Identify which cell holds the provided text, then report its [X, Y] central coordinate. 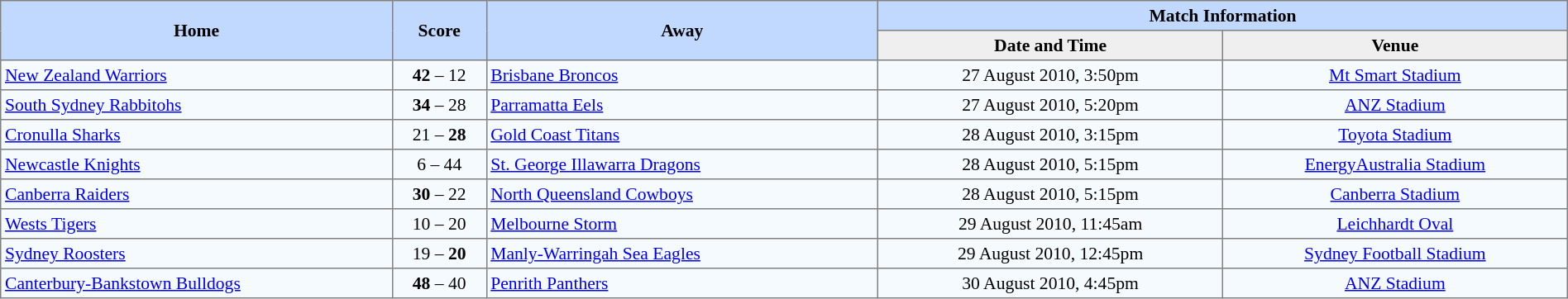
Venue [1394, 45]
19 – 20 [439, 254]
27 August 2010, 3:50pm [1050, 75]
Mt Smart Stadium [1394, 75]
Canberra Stadium [1394, 194]
Canberra Raiders [197, 194]
34 – 28 [439, 105]
10 – 20 [439, 224]
EnergyAustralia Stadium [1394, 164]
30 August 2010, 4:45pm [1050, 283]
Match Information [1223, 16]
Canterbury-Bankstown Bulldogs [197, 283]
Wests Tigers [197, 224]
North Queensland Cowboys [682, 194]
New Zealand Warriors [197, 75]
Sydney Roosters [197, 254]
Manly-Warringah Sea Eagles [682, 254]
Date and Time [1050, 45]
Score [439, 31]
29 August 2010, 11:45am [1050, 224]
30 – 22 [439, 194]
Penrith Panthers [682, 283]
Brisbane Broncos [682, 75]
St. George Illawarra Dragons [682, 164]
Sydney Football Stadium [1394, 254]
South Sydney Rabbitohs [197, 105]
Away [682, 31]
21 – 28 [439, 135]
28 August 2010, 3:15pm [1050, 135]
Gold Coast Titans [682, 135]
Newcastle Knights [197, 164]
Cronulla Sharks [197, 135]
Toyota Stadium [1394, 135]
Home [197, 31]
Melbourne Storm [682, 224]
42 – 12 [439, 75]
48 – 40 [439, 283]
6 – 44 [439, 164]
Parramatta Eels [682, 105]
27 August 2010, 5:20pm [1050, 105]
Leichhardt Oval [1394, 224]
29 August 2010, 12:45pm [1050, 254]
